Search for the cell housing the specified text and yield its [x, y] center coordinate. 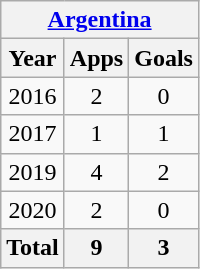
2019 [33, 172]
Apps [96, 58]
4 [96, 172]
2016 [33, 96]
Goals [164, 58]
Year [33, 58]
Total [33, 248]
Argentina [100, 20]
2017 [33, 134]
2020 [33, 210]
3 [164, 248]
9 [96, 248]
